Scan for the cell matching the given text and deliver its (X, Y) coordinate at center. 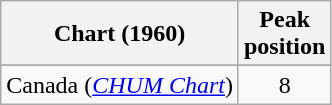
Canada (CHUM Chart) (120, 85)
Peakposition (284, 34)
8 (284, 85)
Chart (1960) (120, 34)
